Identify which cell holds the provided text, then report its [x, y] central coordinate. 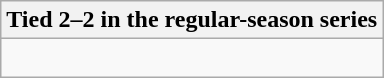
Tied 2–2 in the regular-season series [192, 20]
